Pinpoint the cell where the given text exists, returning its (x, y) midpoint coordinate. 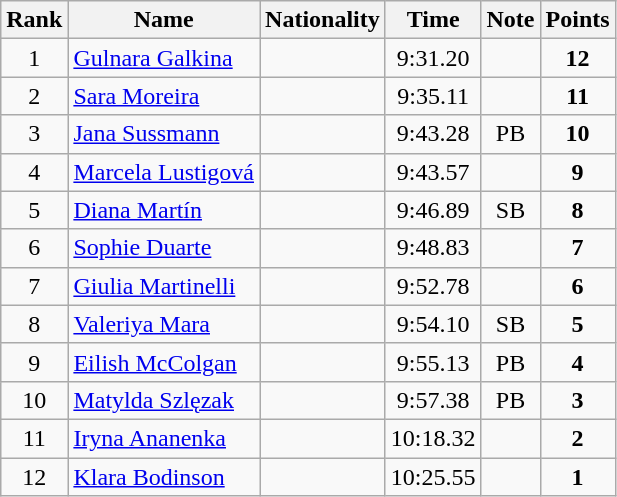
Giulia Martinelli (164, 286)
Marcela Lustigová (164, 172)
9:55.13 (433, 362)
9:54.10 (433, 324)
Time (433, 20)
9:43.57 (433, 172)
9:48.83 (433, 248)
Note (510, 20)
10:18.32 (433, 438)
Sophie Duarte (164, 248)
Klara Bodinson (164, 477)
Matylda Szlęzak (164, 400)
9:31.20 (433, 58)
9:43.28 (433, 134)
Valeriya Mara (164, 324)
Diana Martín (164, 210)
Iryna Ananenka (164, 438)
Name (164, 20)
Points (578, 20)
9:57.38 (433, 400)
9:52.78 (433, 286)
9:46.89 (433, 210)
Sara Moreira (164, 96)
9:35.11 (433, 96)
Jana Sussmann (164, 134)
10:25.55 (433, 477)
Rank (34, 20)
Gulnara Galkina (164, 58)
Nationality (323, 20)
Eilish McColgan (164, 362)
